Find where the given text appears and provide that cell's center as (x, y) coordinate. 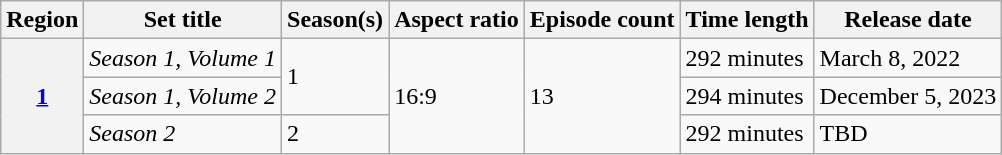
Set title (183, 20)
Release date (908, 20)
Aspect ratio (457, 20)
Season 1, Volume 1 (183, 58)
Season 2 (183, 134)
2 (336, 134)
TBD (908, 134)
Time length (747, 20)
March 8, 2022 (908, 58)
13 (602, 96)
Region (42, 20)
Season(s) (336, 20)
Season 1, Volume 2 (183, 96)
294 minutes (747, 96)
Episode count (602, 20)
16:9 (457, 96)
December 5, 2023 (908, 96)
